Output the (X, Y) coordinate of the center of the cell containing the given text.  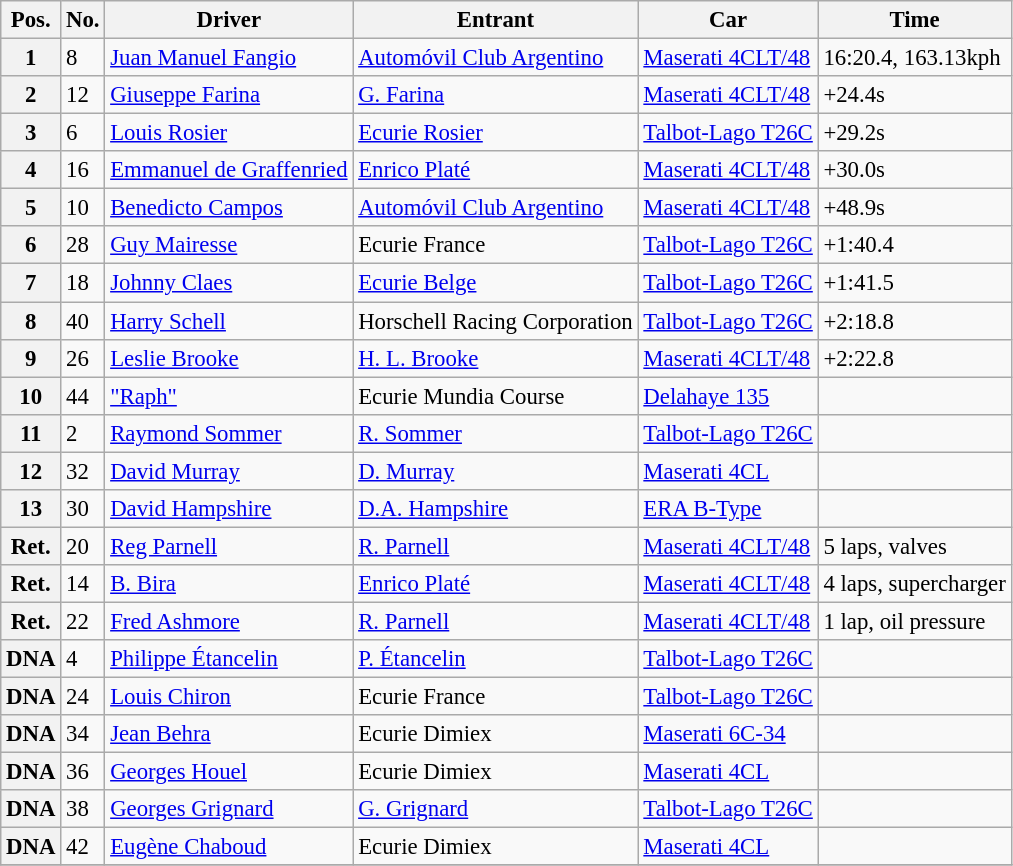
Reg Parnell (229, 546)
Maserati 6C-34 (728, 734)
13 (31, 509)
Driver (229, 20)
38 (83, 809)
Juan Manuel Fangio (229, 58)
44 (83, 396)
Fred Ashmore (229, 621)
ERA B-Type (728, 509)
Philippe Étancelin (229, 659)
Johnny Claes (229, 283)
+24.4s (914, 95)
28 (83, 245)
32 (83, 471)
R. Sommer (496, 433)
1 (31, 58)
P. Étancelin (496, 659)
Leslie Brooke (229, 358)
Raymond Sommer (229, 433)
11 (31, 433)
18 (83, 283)
Georges Grignard (229, 809)
Eugène Chaboud (229, 847)
22 (83, 621)
36 (83, 772)
Harry Schell (229, 321)
D.A. Hampshire (496, 509)
5 (31, 208)
16 (83, 170)
Louis Chiron (229, 697)
16:20.4, 163.13kph (914, 58)
"Raph" (229, 396)
Benedicto Campos (229, 208)
20 (83, 546)
+1:40.4 (914, 245)
42 (83, 847)
7 (31, 283)
Ecurie Rosier (496, 133)
26 (83, 358)
G. Farina (496, 95)
D. Murray (496, 471)
24 (83, 697)
+48.9s (914, 208)
Entrant (496, 20)
30 (83, 509)
+29.2s (914, 133)
B. Bira (229, 584)
G. Grignard (496, 809)
5 laps, valves (914, 546)
Car (728, 20)
David Murray (229, 471)
David Hampshire (229, 509)
Ecurie Mundia Course (496, 396)
H. L. Brooke (496, 358)
14 (83, 584)
+2:18.8 (914, 321)
+2:22.8 (914, 358)
Louis Rosier (229, 133)
Time (914, 20)
1 lap, oil pressure (914, 621)
Jean Behra (229, 734)
34 (83, 734)
Georges Houel (229, 772)
Delahaye 135 (728, 396)
Giuseppe Farina (229, 95)
Pos. (31, 20)
Horschell Racing Corporation (496, 321)
Emmanuel de Graffenried (229, 170)
No. (83, 20)
3 (31, 133)
4 laps, supercharger (914, 584)
Ecurie Belge (496, 283)
+30.0s (914, 170)
Guy Mairesse (229, 245)
9 (31, 358)
40 (83, 321)
+1:41.5 (914, 283)
